Identify which cell holds the provided text, then report its [x, y] central coordinate. 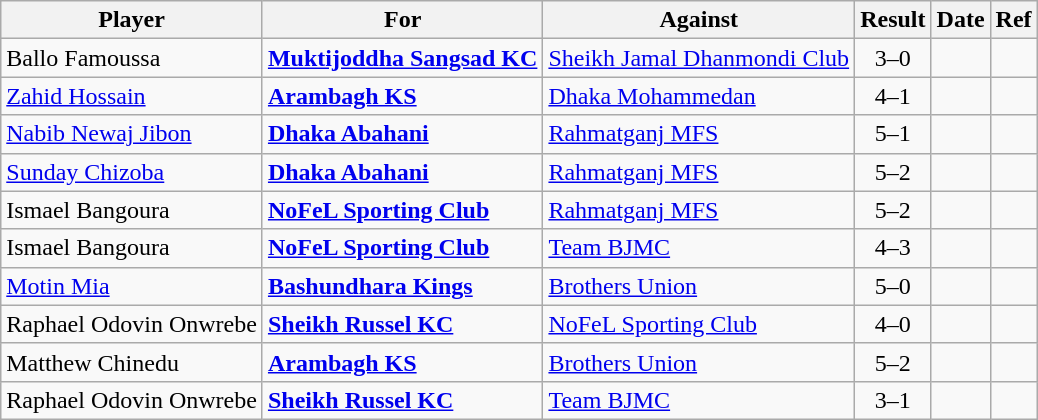
Nabib Newaj Jibon [132, 134]
Result [893, 20]
For [402, 20]
Player [132, 20]
4–0 [893, 324]
Matthew Chinedu [132, 362]
Zahid Hossain [132, 96]
Ballo Famoussa [132, 58]
Ref [1014, 20]
5–0 [893, 286]
Date [960, 20]
4–1 [893, 96]
Sunday Chizoba [132, 172]
Dhaka Mohammedan [699, 96]
3–0 [893, 58]
5–1 [893, 134]
Sheikh Jamal Dhanmondi Club [699, 58]
Against [699, 20]
Bashundhara Kings [402, 286]
4–3 [893, 248]
3–1 [893, 400]
Muktijoddha Sangsad KC [402, 58]
Motin Mia [132, 286]
